Find where the given text appears and provide that cell's center as (X, Y) coordinate. 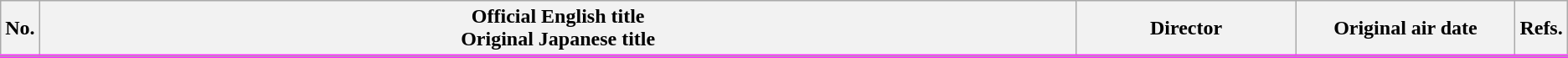
Director (1186, 29)
Original air date (1406, 29)
No. (20, 29)
Official English title Original Japanese title (558, 29)
Refs. (1541, 29)
